Scan for the cell matching the given text and deliver its (x, y) coordinate at center. 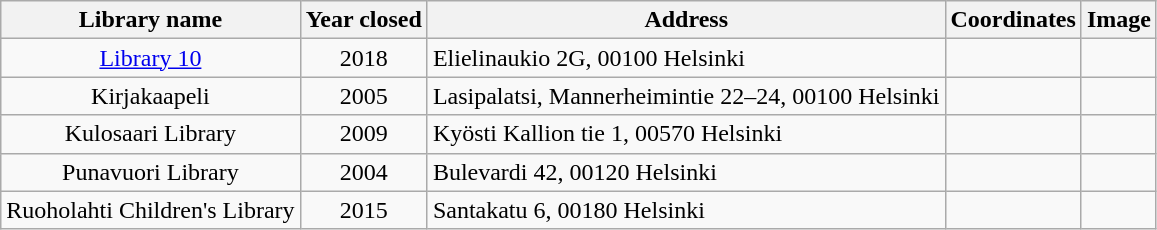
Year closed (364, 20)
Coordinates (1013, 20)
Lasipalatsi, Mannerheimintie 22–24, 00100 Helsinki (686, 96)
Address (686, 20)
Image (1118, 20)
Kirjakaapeli (150, 96)
Bulevardi 42, 00120 Helsinki (686, 172)
Punavuori Library (150, 172)
2015 (364, 210)
2009 (364, 134)
2005 (364, 96)
2004 (364, 172)
Kyösti Kallion tie 1, 00570 Helsinki (686, 134)
Elielinaukio 2G, 00100 Helsinki (686, 58)
Santakatu 6, 00180 Helsinki (686, 210)
2018 (364, 58)
Ruoholahti Children's Library (150, 210)
Library 10 (150, 58)
Kulosaari Library (150, 134)
Library name (150, 20)
